Determine the [x, y] coordinate at the center of the cell enclosing the given text.  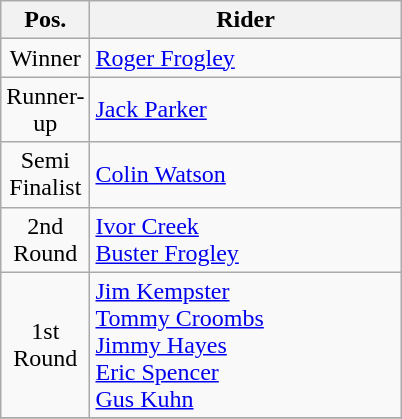
Semi Finalist [46, 174]
Jim Kempster Tommy Croombs Jimmy Hayes Eric Spencer Gus Kuhn [246, 345]
Winner [46, 58]
Roger Frogley [246, 58]
Rider [246, 20]
2nd Round [46, 240]
Colin Watson [246, 174]
Runner-up [46, 110]
Jack Parker [246, 110]
Pos. [46, 20]
Ivor Creek Buster Frogley [246, 240]
1st Round [46, 345]
